Capture the cell that displays the provided text and extract its [X, Y] central coordinate. 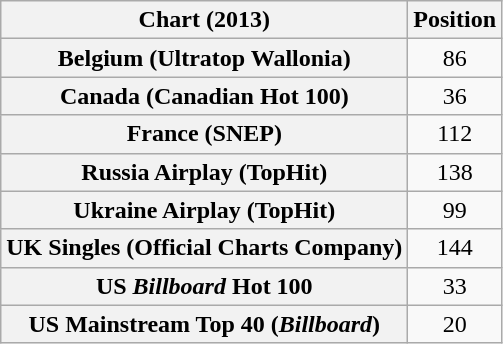
Canada (Canadian Hot 100) [204, 96]
Belgium (Ultratop Wallonia) [204, 58]
33 [455, 286]
20 [455, 324]
Russia Airplay (TopHit) [204, 172]
138 [455, 172]
86 [455, 58]
36 [455, 96]
Chart (2013) [204, 20]
France (SNEP) [204, 134]
112 [455, 134]
US Billboard Hot 100 [204, 286]
Ukraine Airplay (TopHit) [204, 210]
99 [455, 210]
UK Singles (Official Charts Company) [204, 248]
Position [455, 20]
144 [455, 248]
US Mainstream Top 40 (Billboard) [204, 324]
